From the cell containing the given text, extract its center point as (X, Y) coordinate. 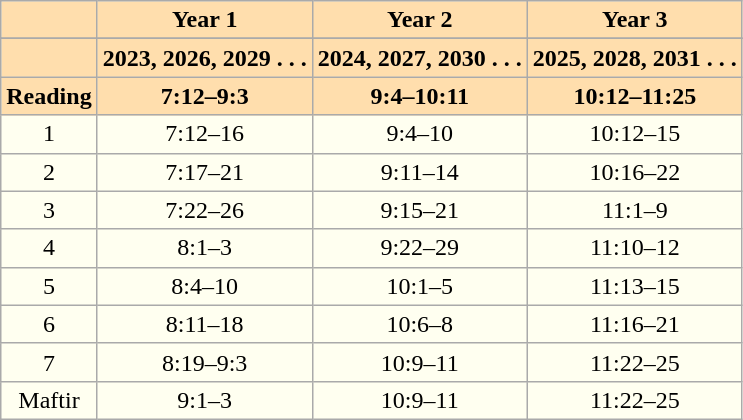
2024, 2027, 2030 . . . (420, 58)
9:1–3 (204, 400)
2023, 2026, 2029 . . . (204, 58)
9:15–21 (420, 210)
8:19–9:3 (204, 362)
7 (49, 362)
9:11–14 (420, 172)
9:4–10:11 (420, 96)
11:10–12 (634, 248)
2025, 2028, 2031 . . . (634, 58)
9:4–10 (420, 134)
11:16–21 (634, 324)
7:12–9:3 (204, 96)
10:12–11:25 (634, 96)
7:12–16 (204, 134)
3 (49, 210)
Reading (49, 96)
10:12–15 (634, 134)
8:1–3 (204, 248)
Year 1 (204, 20)
11:13–15 (634, 286)
4 (49, 248)
11:1–9 (634, 210)
7:22–26 (204, 210)
10:16–22 (634, 172)
8:11–18 (204, 324)
Year 3 (634, 20)
8:4–10 (204, 286)
2 (49, 172)
1 (49, 134)
6 (49, 324)
10:1–5 (420, 286)
5 (49, 286)
Maftir (49, 400)
Year 2 (420, 20)
9:22–29 (420, 248)
10:6–8 (420, 324)
7:17–21 (204, 172)
